Determine the (x, y) coordinate at the center of the cell enclosing the given text.  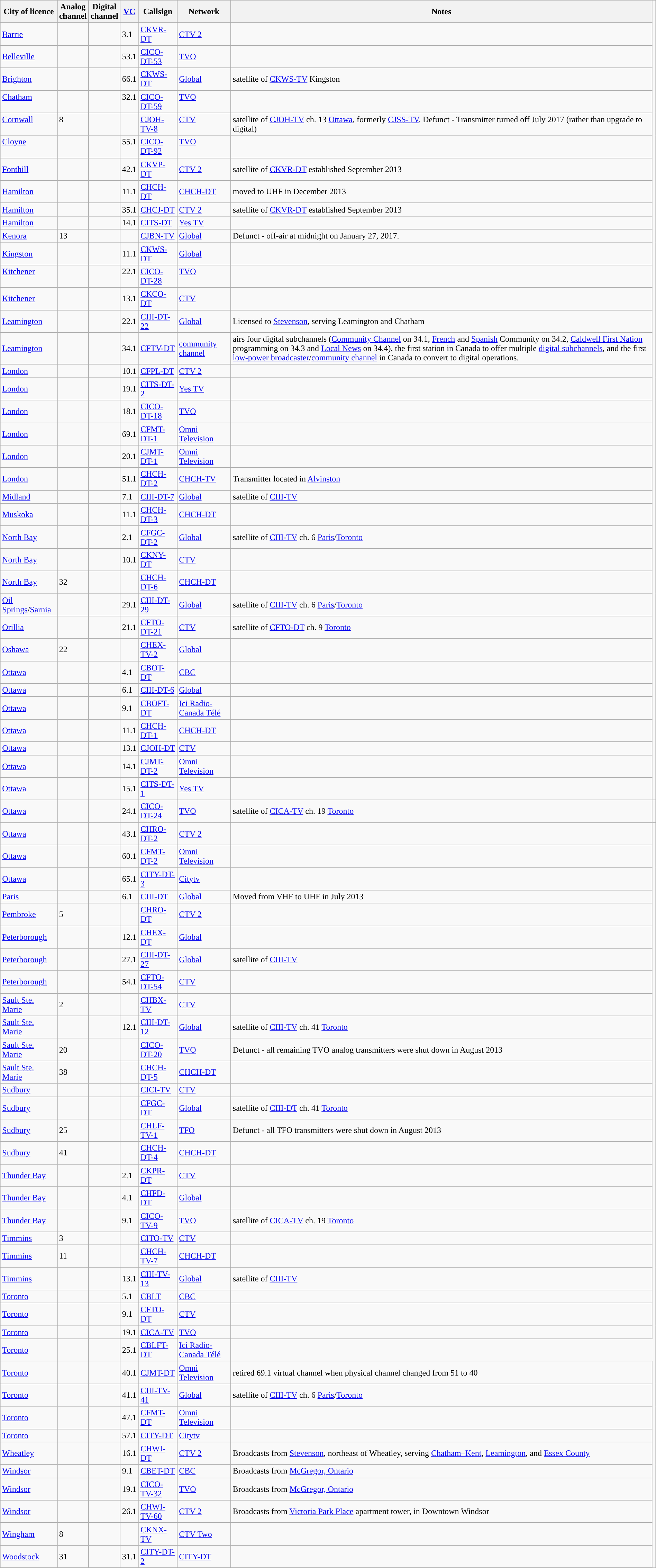
CIII-DT-29 (158, 604)
CITS-DT-1 (158, 788)
CKNY-DT (158, 559)
CHEX-TV-2 (158, 650)
31.1 (129, 1556)
Kingston (29, 253)
66.1 (129, 79)
CIII-TV-41 (158, 1395)
CHWI-TV-60 (158, 1511)
Broadcasts from Victoria Park Place apartment tower, in Downtown Windsor (441, 1511)
69.1 (129, 434)
Orillia (29, 627)
Muskoka (29, 514)
satellite of CIII-DT ch. 41 Toronto (441, 1108)
51.1 (129, 479)
CICO-DT-18 (158, 411)
CFMT-DT-2 (158, 856)
20 (73, 1049)
CKCO-DT (158, 299)
VC (129, 12)
CHCH-DT-3 (158, 514)
3.1 (129, 34)
CITO-TV (158, 1238)
CKVP-DT (158, 169)
CHCH-DT-4 (158, 1153)
CICO-DT-53 (158, 57)
20.1 (129, 456)
CJBN-TV (158, 236)
Licensed to Stevenson, serving Leamington and Chatham (441, 321)
27.1 (129, 959)
16.1 (129, 1453)
29.1 (129, 604)
38 (73, 1072)
Belleville (29, 57)
CIII-TV-13 (158, 1279)
CHCH-DT-1 (158, 730)
CJOH-TV-8 (158, 124)
CHWI-DT (158, 1453)
CHFD-DT (158, 1198)
24.1 (129, 811)
CICO-DT-20 (158, 1049)
CHRO-DT-2 (158, 833)
CFGC-DT (158, 1108)
CJMT-DT-2 (158, 766)
5 (73, 914)
CIII-DT (158, 896)
CIII-DT-22 (158, 321)
CFMT-DT (158, 1418)
Oil Springs/Sarnia (29, 604)
CIII-DT-6 (158, 690)
CITS-DT (158, 223)
Defunct - off-air at midnight on January 27, 2017. (441, 236)
15.1 (129, 788)
CFMT-DT-1 (158, 434)
CICO-DT-28 (158, 276)
CICA-TV (158, 1332)
Digitalchannel (104, 12)
CKPR-DT (158, 1175)
25 (73, 1130)
CFTO-DT (158, 1315)
CHRO-DT (158, 914)
43.1 (129, 833)
Callsign (158, 12)
CFTO-DT-21 (158, 627)
satellite of CKWS-TV Kingston (441, 79)
CKVR-DT (158, 34)
City of licence (29, 12)
Wingham (29, 1534)
CICO-TV-9 (158, 1220)
Barrie (29, 34)
41 (73, 1153)
CJMT-DT (158, 1373)
CHCH-DT-2 (158, 479)
31 (73, 1556)
2 (73, 1004)
CHCH-DT-6 (158, 582)
CITY-DT-3 (158, 878)
CIII-DT-7 (158, 497)
Midland (29, 497)
Cloyne (29, 147)
3 (73, 1238)
CICO-DT-59 (158, 102)
Defunct - all TFO transmitters were shut down in August 2013 (441, 1130)
54.1 (129, 982)
CICO-DT-92 (158, 147)
CTV Two (204, 1534)
CBLT (158, 1297)
CJOH-DT (158, 748)
CICO-TV-32 (158, 1489)
21.1 (129, 627)
CBOT-DT (158, 672)
satellite of CIII-TV ch. 41 Toronto (441, 1027)
CHCH-TV (204, 479)
Brighton (29, 79)
retired 69.1 virtual channel when physical channel changed from 51 to 40 (441, 1373)
Transmitter located in Alvinston (441, 479)
35.1 (129, 209)
53.1 (129, 57)
CBOFT-DT (158, 708)
42.1 (129, 169)
25.1 (129, 1350)
47.1 (129, 1418)
Notes (441, 12)
CFPL-DT (158, 371)
CHCJ-DT (158, 209)
CKNX-TV (158, 1534)
Paris (29, 896)
18.1 (129, 411)
Kenora (29, 236)
41.1 (129, 1395)
Defunct - all remaining TVO analog transmitters were shut down in August 2013 (441, 1049)
11 (73, 1256)
Broadcasts from Stevenson, northeast of Wheatley, serving Chatham–Kent, Leamington, and Essex County (441, 1453)
5.1 (129, 1297)
Woodstock (29, 1556)
satellite of CFTO-DT ch. 9 Toronto (441, 627)
Moved from VHF to UHF in July 2013 (441, 896)
CICO-DT-24 (158, 811)
57.1 (129, 1435)
community channel (204, 349)
Chatham (29, 102)
Oshawa (29, 650)
26.1 (129, 1511)
CITS-DT-2 (158, 389)
Fonthill (29, 169)
Analogchannel (73, 12)
CICI-TV (158, 1090)
Cornwall (29, 124)
Wheatley (29, 1453)
40.1 (129, 1373)
CHEX-DT (158, 937)
CIII-DT-12 (158, 1027)
65.1 (129, 878)
55.1 (129, 147)
CHLF-TV-1 (158, 1130)
CIII-DT-27 (158, 959)
34.1 (129, 349)
CBET-DT (158, 1471)
CFTV-DT (158, 349)
22 (73, 650)
7.1 (129, 497)
TFO (204, 1130)
CITY-DT-2 (158, 1556)
Network (204, 12)
CBLFT-DT (158, 1350)
32.1 (129, 102)
13 (73, 236)
CHCH-TV-7 (158, 1256)
60.1 (129, 856)
32 (73, 582)
CFTO-DT-54 (158, 982)
Pembroke (29, 914)
CJMT-DT-1 (158, 456)
CHCH-DT-5 (158, 1072)
moved to UHF in December 2013 (441, 192)
satellite of CJOH-TV ch. 13 Ottawa, formerly CJSS-TV. Defunct - Transmitter turned off July 2017 (rather than upgrade to digital) (441, 124)
CFGC-DT-2 (158, 537)
CHBX-TV (158, 1004)
